Pinpoint the cell where the given text exists, returning its [X, Y] midpoint coordinate. 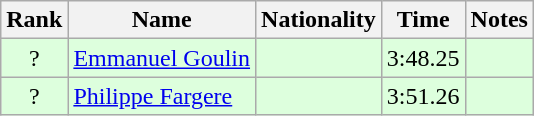
Notes [499, 20]
Name [162, 20]
3:51.26 [423, 96]
Rank [34, 20]
Time [423, 20]
3:48.25 [423, 58]
Philippe Fargere [162, 96]
Nationality [319, 20]
Emmanuel Goulin [162, 58]
